Search for the cell housing the specified text and yield its (X, Y) center coordinate. 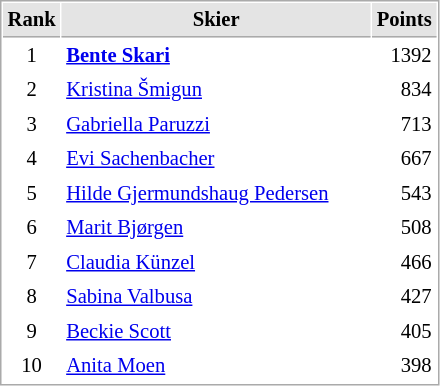
Kristina Šmigun (216, 90)
2 (32, 90)
Skier (216, 20)
Gabriella Paruzzi (216, 124)
Beckie Scott (216, 332)
Hilde Gjermundshaug Pedersen (216, 194)
6 (32, 228)
508 (404, 228)
Points (404, 20)
427 (404, 296)
4 (32, 158)
5 (32, 194)
1392 (404, 56)
Marit Bjørgen (216, 228)
466 (404, 262)
Rank (32, 20)
3 (32, 124)
713 (404, 124)
834 (404, 90)
405 (404, 332)
Evi Sachenbacher (216, 158)
Claudia Künzel (216, 262)
543 (404, 194)
667 (404, 158)
Anita Moen (216, 366)
398 (404, 366)
1 (32, 56)
Bente Skari (216, 56)
Sabina Valbusa (216, 296)
10 (32, 366)
8 (32, 296)
7 (32, 262)
9 (32, 332)
